Return [x, y] of the center of cell containing provided text 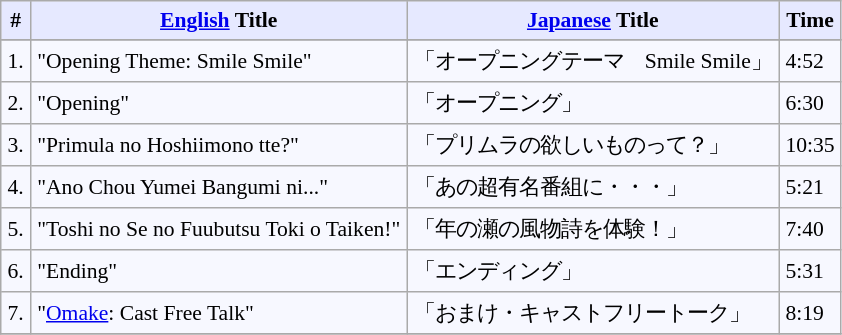
「エンディング」 [593, 271]
Time [810, 20]
6:30 [810, 103]
「オープニングテーマ Smile Smile」 [593, 61]
4. [16, 187]
5:31 [810, 271]
「オープニング」 [593, 103]
8:19 [810, 313]
"Ending" [218, 271]
"Ano Chou Yumei Bangumi ni..." [218, 187]
"Primula no Hoshiimono tte?" [218, 145]
「プリムラの欲しいものって？」 [593, 145]
"Toshi no Se no Fuubutsu Toki o Taiken!" [218, 229]
5:21 [810, 187]
「おまけ・キャストフリートーク」 [593, 313]
6. [16, 271]
「年の瀬の風物詩を体験！」 [593, 229]
10:35 [810, 145]
Japanese Title [593, 20]
"Omake: Cast Free Talk" [218, 313]
5. [16, 229]
"Opening" [218, 103]
English Title [218, 20]
7:40 [810, 229]
7. [16, 313]
1. [16, 61]
# [16, 20]
3. [16, 145]
「あの超有名番組に・・・」 [593, 187]
"Opening Theme: Smile Smile" [218, 61]
2. [16, 103]
4:52 [810, 61]
